Search for the cell housing the specified text and yield its [x, y] center coordinate. 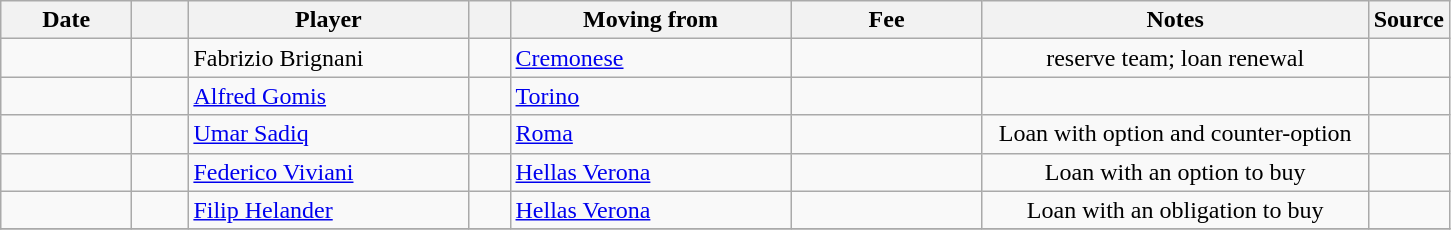
Torino [650, 96]
Fabrizio Brignani [328, 58]
Notes [1175, 20]
Fee [886, 20]
Moving from [650, 20]
Umar Sadiq [328, 134]
Loan with an obligation to buy [1175, 210]
Filip Helander [328, 210]
Roma [650, 134]
Cremonese [650, 58]
Loan with an option to buy [1175, 172]
Alfred Gomis [328, 96]
Loan with option and counter-option [1175, 134]
reserve team; loan renewal [1175, 58]
Federico Viviani [328, 172]
Player [328, 20]
Source [1408, 20]
Date [66, 20]
